Output the [X, Y] coordinate of the center of the cell containing the given text.  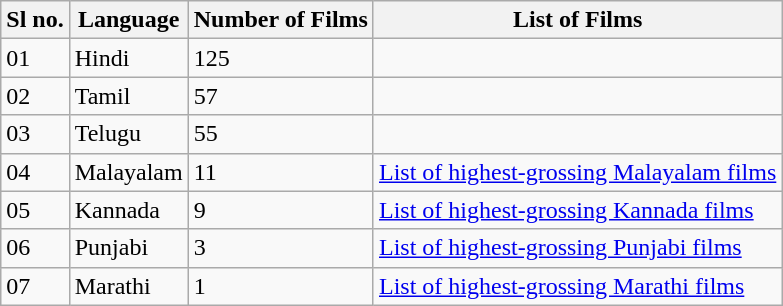
Punjabi [128, 248]
07 [35, 286]
List of Films [577, 20]
03 [35, 134]
List of highest-grossing Punjabi films [577, 248]
1 [280, 286]
57 [280, 96]
List of highest-grossing Malayalam films [577, 172]
11 [280, 172]
9 [280, 210]
125 [280, 58]
06 [35, 248]
Telugu [128, 134]
List of highest-grossing Marathi films [577, 286]
Number of Films [280, 20]
Kannada [128, 210]
Malayalam [128, 172]
List of highest-grossing Kannada films [577, 210]
55 [280, 134]
Marathi [128, 286]
Sl no. [35, 20]
02 [35, 96]
04 [35, 172]
Hindi [128, 58]
Tamil [128, 96]
Language [128, 20]
3 [280, 248]
01 [35, 58]
05 [35, 210]
